Identify which cell holds the provided text, then report its (x, y) central coordinate. 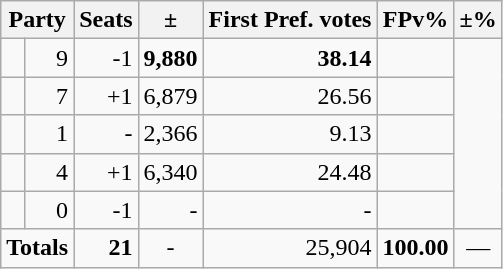
Totals (38, 248)
2,366 (170, 134)
24.48 (290, 172)
100.00 (416, 248)
7 (48, 96)
±% (478, 20)
Seats (106, 20)
26.56 (290, 96)
FPv% (416, 20)
Party (38, 20)
9 (48, 58)
6,340 (170, 172)
4 (48, 172)
First Pref. votes (290, 20)
1 (48, 134)
25,904 (290, 248)
9.13 (290, 134)
— (478, 248)
6,879 (170, 96)
38.14 (290, 58)
21 (106, 248)
± (170, 20)
0 (48, 210)
9,880 (170, 58)
